Detect which cell encompasses the target text, then output its [X, Y] center coordinate. 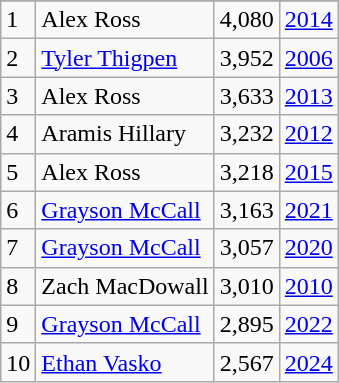
10 [18, 362]
2,567 [246, 362]
2014 [308, 20]
3,232 [246, 134]
4 [18, 134]
Tyler Thigpen [125, 58]
Zach MacDowall [125, 286]
3,952 [246, 58]
3 [18, 96]
6 [18, 210]
3,633 [246, 96]
9 [18, 324]
2022 [308, 324]
4,080 [246, 20]
7 [18, 248]
8 [18, 286]
Aramis Hillary [125, 134]
3,057 [246, 248]
2020 [308, 248]
3,010 [246, 286]
5 [18, 172]
2012 [308, 134]
2024 [308, 362]
2,895 [246, 324]
3,163 [246, 210]
2006 [308, 58]
3,218 [246, 172]
2013 [308, 96]
Ethan Vasko [125, 362]
2021 [308, 210]
2010 [308, 286]
1 [18, 20]
2 [18, 58]
2015 [308, 172]
